Pinpoint the cell where the given text exists, returning its (X, Y) midpoint coordinate. 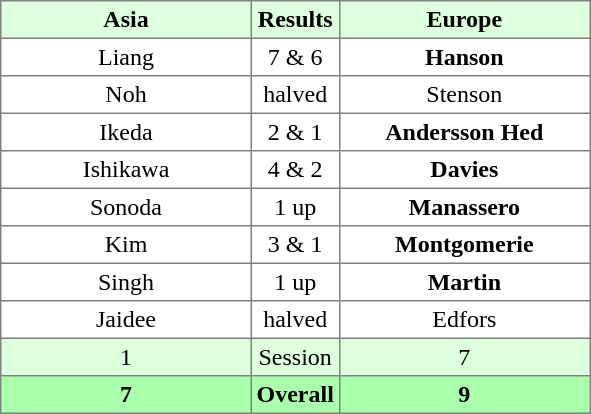
2 & 1 (295, 132)
7 & 6 (295, 57)
Ishikawa (126, 170)
Andersson Hed (464, 132)
Europe (464, 20)
1 (126, 357)
Sonoda (126, 207)
Results (295, 20)
Manassero (464, 207)
Overall (295, 395)
9 (464, 395)
Jaidee (126, 320)
Liang (126, 57)
Davies (464, 170)
Edfors (464, 320)
Hanson (464, 57)
Session (295, 357)
Montgomerie (464, 245)
Stenson (464, 95)
Asia (126, 20)
Martin (464, 282)
3 & 1 (295, 245)
Kim (126, 245)
Noh (126, 95)
Singh (126, 282)
4 & 2 (295, 170)
Ikeda (126, 132)
